Return [X, Y] of the center of cell containing provided text 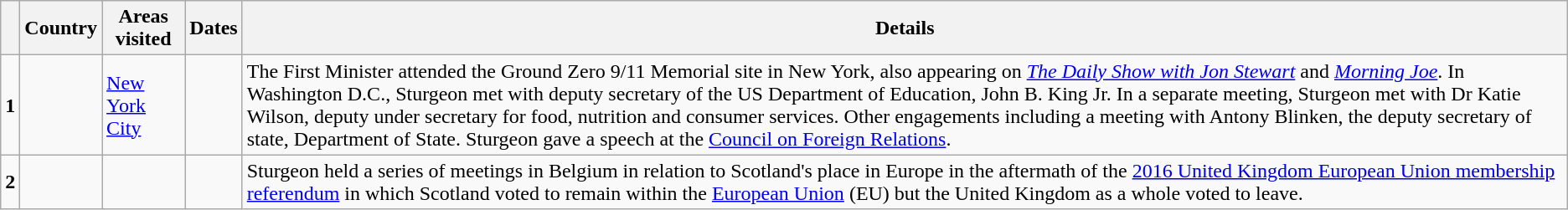
New York City [144, 105]
Country [61, 28]
2 [10, 182]
Dates [214, 28]
1 [10, 105]
Areas visited [144, 28]
Details [905, 28]
